Scan for the cell matching the given text and deliver its (X, Y) coordinate at center. 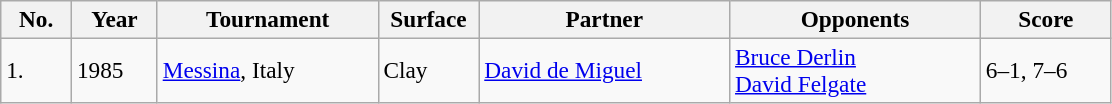
1985 (115, 70)
David de Miguel (604, 70)
Score (1046, 19)
Year (115, 19)
No. (36, 19)
Tournament (268, 19)
Partner (604, 19)
Opponents (856, 19)
Clay (428, 70)
Bruce Derlin David Felgate (856, 70)
Messina, Italy (268, 70)
1. (36, 70)
6–1, 7–6 (1046, 70)
Surface (428, 19)
